From the cell containing the given text, extract its center point as (X, Y) coordinate. 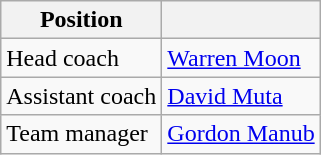
Assistant coach (82, 96)
Head coach (82, 58)
David Muta (241, 96)
Position (82, 20)
Gordon Manub (241, 134)
Team manager (82, 134)
Warren Moon (241, 58)
